Locate the cell with the specified text and output its [x, y] center coordinate. 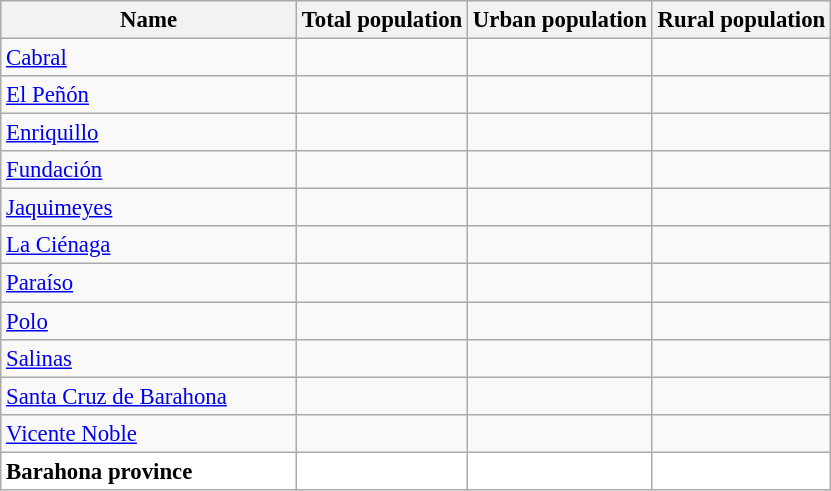
Name [149, 20]
El Peñón [149, 95]
Rural population [741, 20]
Barahona province [149, 471]
Salinas [149, 358]
Jaquimeyes [149, 208]
Paraíso [149, 283]
Santa Cruz de Barahona [149, 396]
Total population [382, 20]
Vicente Noble [149, 433]
Enriquillo [149, 133]
La Ciénaga [149, 245]
Fundación [149, 170]
Urban population [560, 20]
Cabral [149, 58]
Polo [149, 321]
